Find where the given text appears and provide that cell's center as [x, y] coordinate. 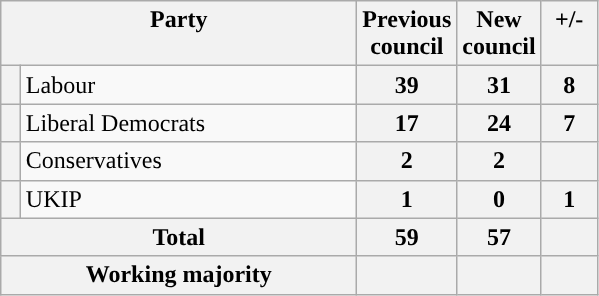
7 [569, 123]
Working majority [179, 275]
Labour [188, 85]
Previous council [407, 34]
Party [179, 34]
0 [499, 199]
24 [499, 123]
Liberal Democrats [188, 123]
57 [499, 237]
59 [407, 237]
17 [407, 123]
Conservatives [188, 161]
8 [569, 85]
+/- [569, 34]
31 [499, 85]
UKIP [188, 199]
Total [179, 237]
New council [499, 34]
39 [407, 85]
